Provide the (X, Y) coordinate of the cell's center where the given text is located.  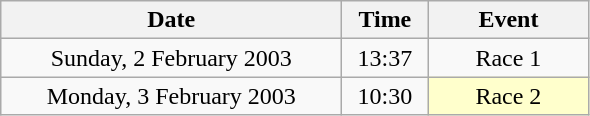
10:30 (385, 96)
Date (172, 20)
Race 2 (508, 96)
13:37 (385, 58)
Monday, 3 February 2003 (172, 96)
Sunday, 2 February 2003 (172, 58)
Event (508, 20)
Time (385, 20)
Race 1 (508, 58)
